Scan for the cell matching the given text and deliver its [X, Y] coordinate at center. 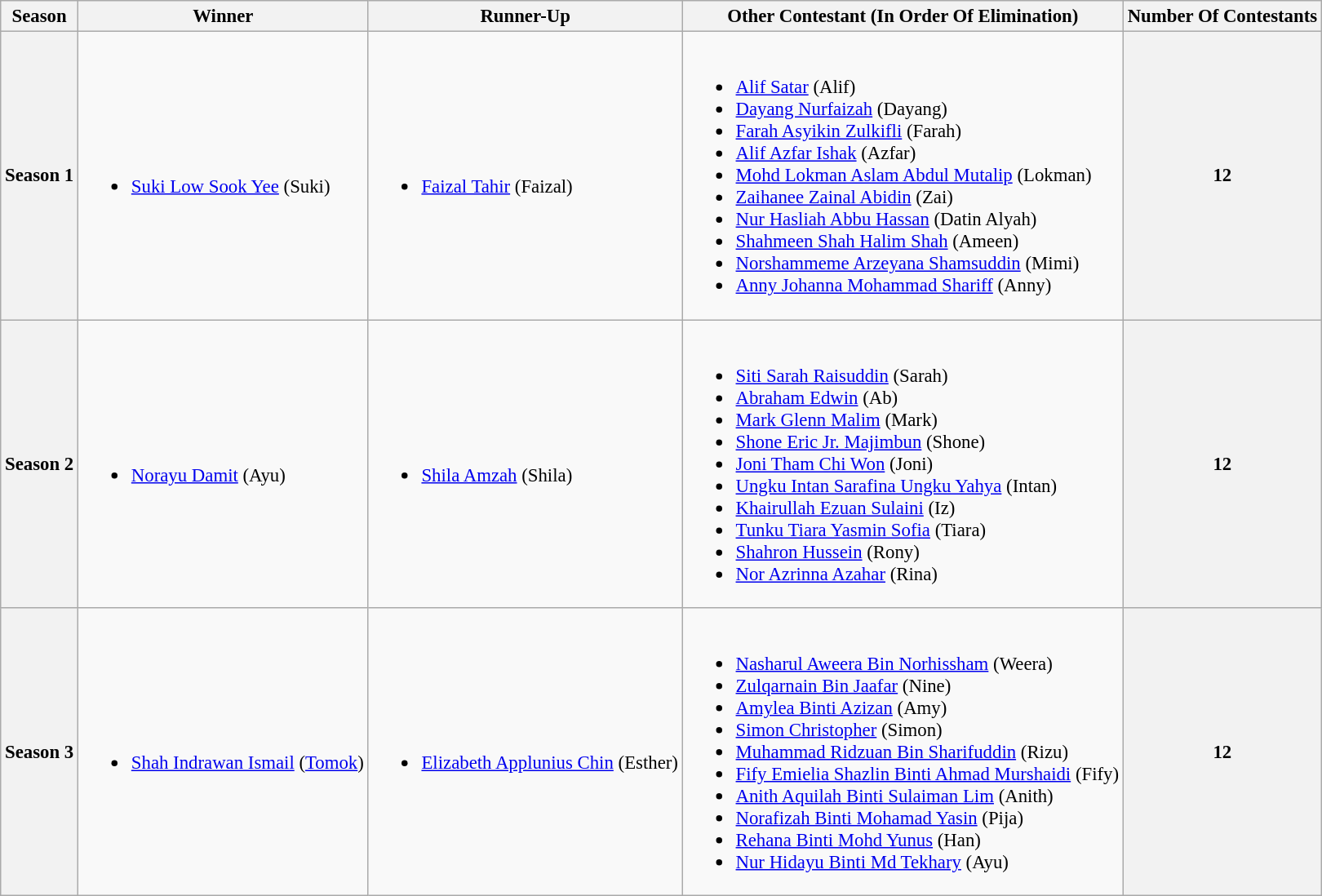
Season 1 [39, 176]
Suki Low Sook Yee (Suki) [224, 176]
Season [39, 16]
Faizal Tahir (Faizal) [526, 176]
Runner-Up [526, 16]
Season 2 [39, 464]
Winner [224, 16]
Season 3 [39, 752]
Shila Amzah (Shila) [526, 464]
Other Contestant (In Order Of Elimination) [903, 16]
Norayu Damit (Ayu) [224, 464]
Shah Indrawan Ismail (Tomok) [224, 752]
Elizabeth Applunius Chin (Esther) [526, 752]
Number Of Contestants [1222, 16]
